From the cell containing the given text, extract its center point as [X, Y] coordinate. 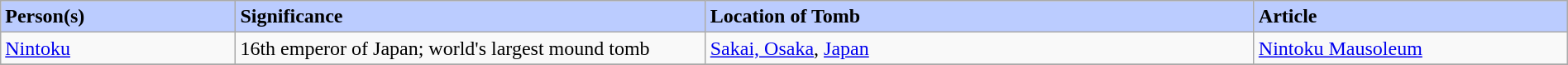
Sakai, Osaka, Japan [979, 48]
Nintoku [118, 48]
Person(s) [118, 17]
Article [1411, 17]
16th emperor of Japan; world's largest mound tomb [471, 48]
Significance [471, 17]
Nintoku Mausoleum [1411, 48]
Location of Tomb [979, 17]
